For the text-containing cell, return its midpoint in [x, y] coordinate format. 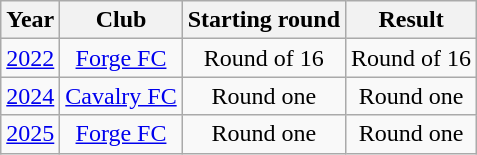
Year [30, 20]
Cavalry FC [121, 96]
2024 [30, 96]
2022 [30, 58]
Result [412, 20]
2025 [30, 134]
Club [121, 20]
Starting round [264, 20]
